Extract the [X, Y] coordinate from the center of the cell holding the provided text.  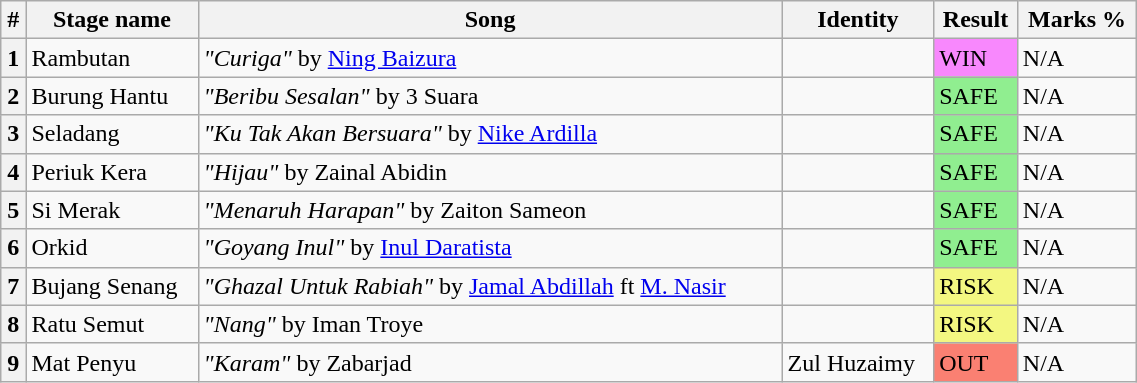
Ratu Semut [112, 324]
Seladang [112, 134]
"Nang" by Iman Troye [490, 324]
WIN [976, 58]
Zul Huzaimy [858, 362]
"Ku Tak Akan Bersuara" by Nike Ardilla [490, 134]
Stage name [112, 20]
9 [14, 362]
"Beribu Sesalan" by 3 Suara [490, 96]
Bujang Senang [112, 286]
Orkid [112, 248]
"Hijau" by Zainal Abidin [490, 172]
Result [976, 20]
Burung Hantu [112, 96]
"Curiga" by Ning Baizura [490, 58]
2 [14, 96]
1 [14, 58]
3 [14, 134]
Si Merak [112, 210]
"Menaruh Harapan" by Zaiton Sameon [490, 210]
Rambutan [112, 58]
OUT [976, 362]
"Goyang Inul" by Inul Daratista [490, 248]
7 [14, 286]
4 [14, 172]
# [14, 20]
Identity [858, 20]
6 [14, 248]
Periuk Kera [112, 172]
Song [490, 20]
Mat Penyu [112, 362]
"Ghazal Untuk Rabiah" by Jamal Abdillah ft M. Nasir [490, 286]
"Karam" by Zabarjad [490, 362]
Marks % [1077, 20]
5 [14, 210]
8 [14, 324]
